Provide the [X, Y] coordinate of the cell's center where the given text is located.  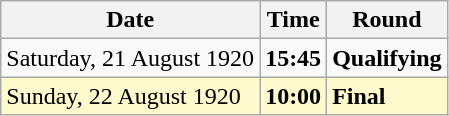
15:45 [294, 58]
Date [130, 20]
Sunday, 22 August 1920 [130, 96]
10:00 [294, 96]
Qualifying [387, 58]
Round [387, 20]
Time [294, 20]
Saturday, 21 August 1920 [130, 58]
Final [387, 96]
